Detect which cell encompasses the target text, then output its [x, y] center coordinate. 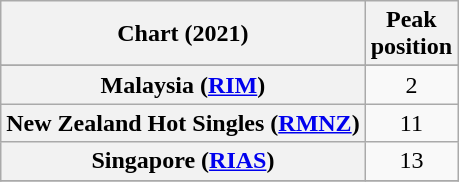
11 [411, 123]
2 [411, 85]
Peakposition [411, 34]
Malaysia (RIM) [183, 85]
13 [411, 161]
New Zealand Hot Singles (RMNZ) [183, 123]
Chart (2021) [183, 34]
Singapore (RIAS) [183, 161]
